From the cell containing the given text, extract its center point as (x, y) coordinate. 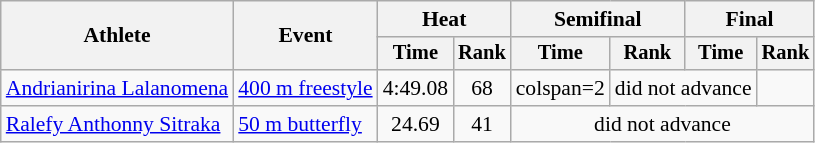
Athlete (117, 36)
24.69 (416, 124)
colspan=2 (560, 88)
50 m butterfly (305, 124)
Event (305, 36)
Heat (444, 19)
41 (482, 124)
Andrianirina Lalanomena (117, 88)
400 m freestyle (305, 88)
4:49.08 (416, 88)
Ralefy Anthonny Sitraka (117, 124)
Final (750, 19)
Semifinal (598, 19)
68 (482, 88)
